Find where the given text appears and provide that cell's center as [X, Y] coordinate. 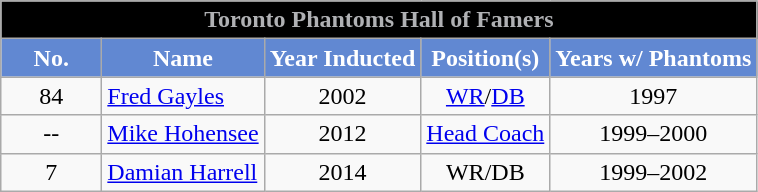
Damian Harrell [183, 172]
Year Inducted [342, 58]
1999–2000 [654, 134]
7 [52, 172]
Years w/ Phantoms [654, 58]
84 [52, 96]
Mike Hohensee [183, 134]
1999–2002 [654, 172]
Toronto Phantoms Hall of Famers [379, 20]
1997 [654, 96]
2012 [342, 134]
No. [52, 58]
-- [52, 134]
Position(s) [486, 58]
2014 [342, 172]
Head Coach [486, 134]
2002 [342, 96]
Fred Gayles [183, 96]
Name [183, 58]
